Locate the cell with the specified text and output its (x, y) center coordinate. 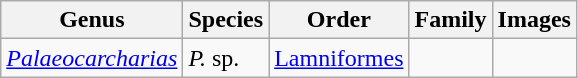
P. sp. (226, 58)
Species (226, 20)
Images (534, 20)
Palaeocarcharias (92, 58)
Genus (92, 20)
Family (450, 20)
Order (339, 20)
Lamniformes (339, 58)
